From the cell containing the given text, extract its center point as [X, Y] coordinate. 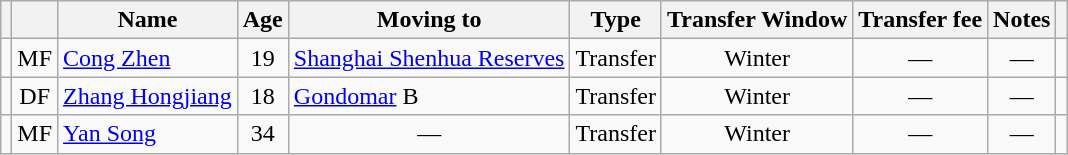
Name [148, 20]
Yan Song [148, 134]
Gondomar B [429, 96]
18 [262, 96]
DF [35, 96]
Moving to [429, 20]
34 [262, 134]
Type [616, 20]
Transfer Window [756, 20]
Shanghai Shenhua Reserves [429, 58]
Cong Zhen [148, 58]
19 [262, 58]
Age [262, 20]
Notes [1022, 20]
Zhang Hongjiang [148, 96]
Transfer fee [920, 20]
